Search for the cell housing the specified text and yield its [x, y] center coordinate. 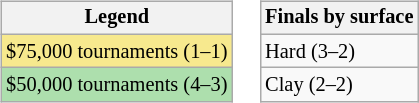
$50,000 tournaments (4–3) [116, 85]
Legend [116, 18]
$75,000 tournaments (1–1) [116, 51]
Clay (2–2) [339, 85]
Hard (3–2) [339, 51]
Finals by surface [339, 18]
